Extract the [x, y] coordinate from the center of the cell holding the provided text.  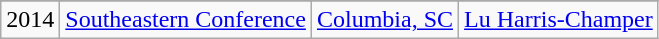
2014 [30, 20]
Lu Harris-Champer [559, 20]
Columbia, SC [384, 20]
Southeastern Conference [186, 20]
